Provide the (x, y) coordinate of the cell's center where the given text is located.  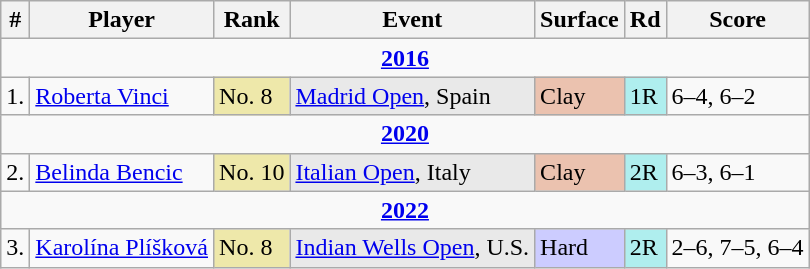
Rd (645, 20)
2016 (405, 58)
1. (16, 96)
Surface (580, 20)
2022 (405, 210)
2–6, 7–5, 6–4 (738, 248)
Event (412, 20)
Hard (580, 248)
Score (738, 20)
6–3, 6–1 (738, 172)
No. 10 (252, 172)
Indian Wells Open, U.S. (412, 248)
Roberta Vinci (122, 96)
2020 (405, 134)
Italian Open, Italy (412, 172)
6–4, 6–2 (738, 96)
2. (16, 172)
# (16, 20)
1R (645, 96)
Rank (252, 20)
Player (122, 20)
Madrid Open, Spain (412, 96)
Karolína Plíšková (122, 248)
3. (16, 248)
Belinda Bencic (122, 172)
